Pinpoint the cell where the given text exists, returning its (x, y) midpoint coordinate. 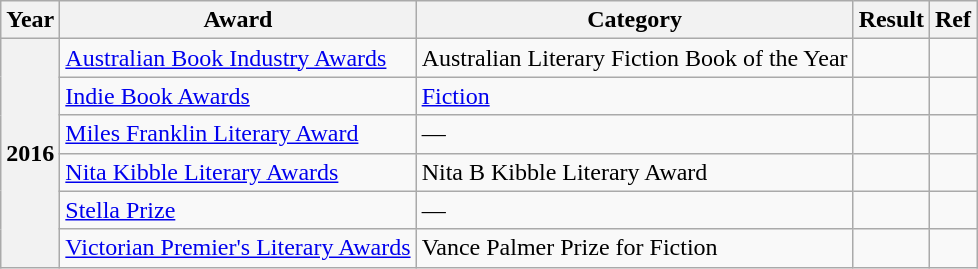
Australian Literary Fiction Book of the Year (634, 58)
Year (30, 20)
Category (634, 20)
Nita Kibble Literary Awards (238, 172)
Miles Franklin Literary Award (238, 134)
Victorian Premier's Literary Awards (238, 248)
2016 (30, 153)
Indie Book Awards (238, 96)
Ref (954, 20)
Award (238, 20)
Stella Prize (238, 210)
Vance Palmer Prize for Fiction (634, 248)
Fiction (634, 96)
Australian Book Industry Awards (238, 58)
Nita B Kibble Literary Award (634, 172)
Result (891, 20)
